Output the (X, Y) coordinate of the center of the cell containing the given text.  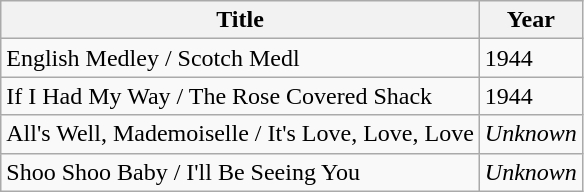
Shoo Shoo Baby / I'll Be Seeing You (240, 172)
English Medley / Scotch Medl (240, 58)
Title (240, 20)
All's Well, Mademoiselle / It's Love, Love, Love (240, 134)
If I Had My Way / The Rose Covered Shack (240, 96)
Year (530, 20)
